Capture the cell that displays the provided text and extract its [X, Y] central coordinate. 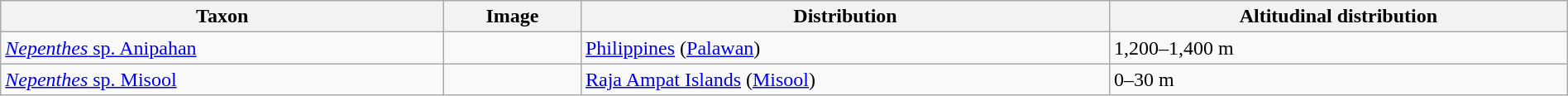
Philippines (Palawan) [845, 48]
Nepenthes sp. Anipahan [222, 48]
Raja Ampat Islands (Misool) [845, 79]
Distribution [845, 17]
Altitudinal distribution [1338, 17]
0–30 m [1338, 79]
Taxon [222, 17]
Image [513, 17]
1,200–1,400 m [1338, 48]
Nepenthes sp. Misool [222, 79]
